Determine the [x, y] coordinate at the center of the cell enclosing the given text.  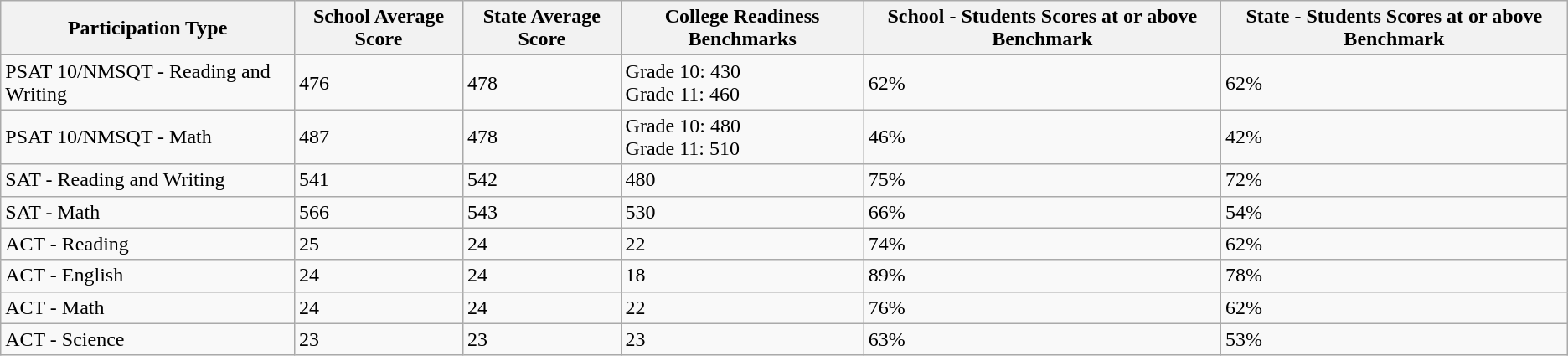
480 [742, 180]
74% [1042, 244]
53% [1394, 339]
76% [1042, 307]
46% [1042, 137]
541 [379, 180]
487 [379, 137]
ACT - Math [147, 307]
72% [1394, 180]
66% [1042, 212]
ACT - Science [147, 339]
25 [379, 244]
SAT - Reading and Writing [147, 180]
School - Students Scores at or above Benchmark [1042, 28]
54% [1394, 212]
School Average Score [379, 28]
State - Students Scores at or above Benchmark [1394, 28]
PSAT 10/NMSQT - Reading and Writing [147, 82]
State Average Score [542, 28]
College Readiness Benchmarks [742, 28]
89% [1042, 276]
543 [542, 212]
542 [542, 180]
Participation Type [147, 28]
Grade 10: 480Grade 11: 510 [742, 137]
PSAT 10/NMSQT - Math [147, 137]
476 [379, 82]
SAT - Math [147, 212]
75% [1042, 180]
18 [742, 276]
78% [1394, 276]
ACT - English [147, 276]
566 [379, 212]
ACT - Reading [147, 244]
530 [742, 212]
42% [1394, 137]
Grade 10: 430Grade 11: 460 [742, 82]
63% [1042, 339]
